Extract the [x, y] coordinate from the center of the cell holding the provided text.  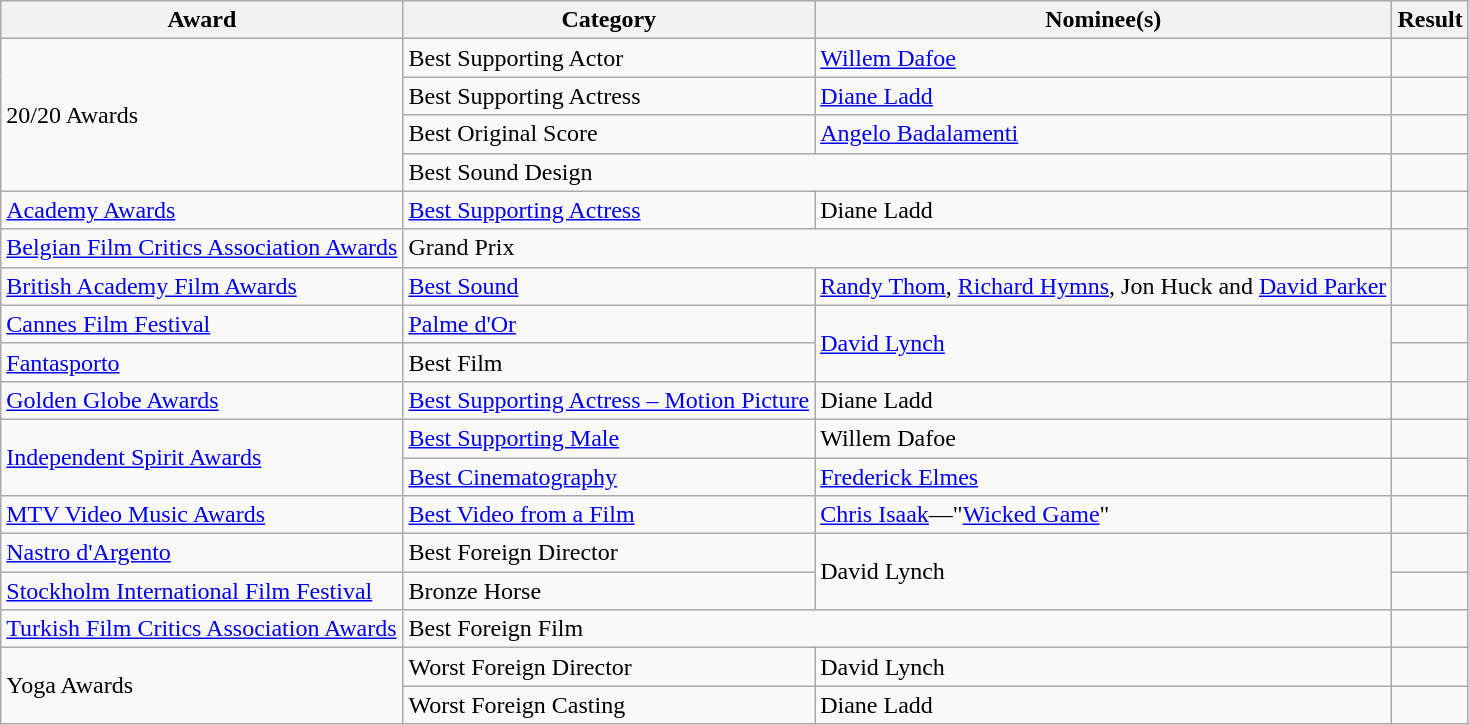
Academy Awards [202, 210]
Chris Isaak—"Wicked Game" [1104, 515]
Yoga Awards [202, 686]
Palme d'Or [609, 324]
Best Foreign Film [898, 629]
Fantasporto [202, 362]
Grand Prix [898, 248]
Golden Globe Awards [202, 400]
Result [1430, 20]
Stockholm International Film Festival [202, 591]
Best Cinematography [609, 477]
Angelo Badalamenti [1104, 134]
Randy Thom, Richard Hymns, Jon Huck and David Parker [1104, 286]
Best Supporting Actress – Motion Picture [609, 400]
Turkish Film Critics Association Awards [202, 629]
Belgian Film Critics Association Awards [202, 248]
Nominee(s) [1104, 20]
Best Sound [609, 286]
MTV Video Music Awards [202, 515]
Best Video from a Film [609, 515]
Worst Foreign Casting [609, 705]
Cannes Film Festival [202, 324]
Nastro d'Argento [202, 553]
Frederick Elmes [1104, 477]
British Academy Film Awards [202, 286]
Award [202, 20]
Best Sound Design [898, 172]
Best Film [609, 362]
Best Supporting Male [609, 438]
20/20 Awards [202, 115]
Category [609, 20]
Best Original Score [609, 134]
Bronze Horse [609, 591]
Independent Spirit Awards [202, 457]
Best Supporting Actor [609, 58]
Best Foreign Director [609, 553]
Worst Foreign Director [609, 667]
